Return [x, y] of the center of cell containing provided text 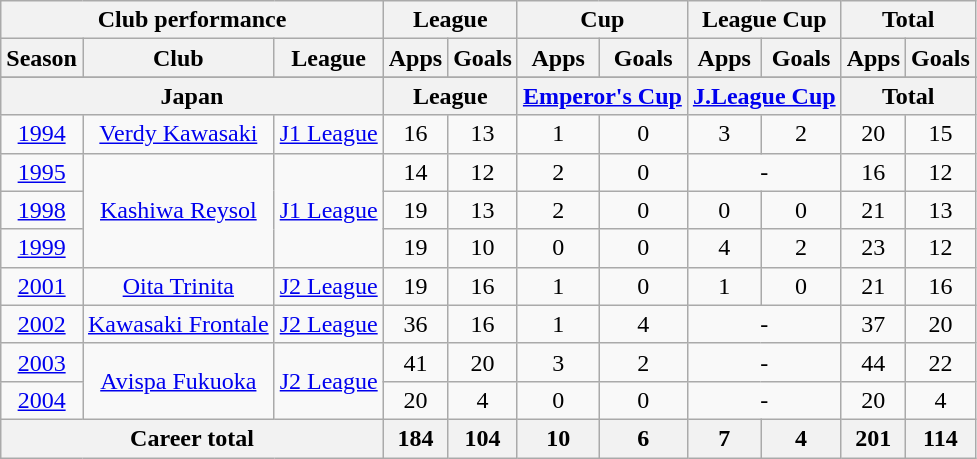
Cup [602, 20]
36 [415, 324]
23 [873, 248]
41 [415, 362]
2004 [42, 400]
Kawasaki Frontale [178, 324]
1999 [42, 248]
184 [415, 438]
Season [42, 58]
14 [415, 172]
22 [941, 362]
15 [941, 134]
Club performance [192, 20]
Verdy Kawasaki [178, 134]
Oita Trinita [178, 286]
Club [178, 58]
Avispa Fukuoka [178, 381]
104 [483, 438]
37 [873, 324]
1998 [42, 210]
2003 [42, 362]
1994 [42, 134]
1995 [42, 172]
2001 [42, 286]
7 [724, 438]
Emperor's Cup [602, 96]
2002 [42, 324]
Career total [192, 438]
6 [643, 438]
Kashiwa Reysol [178, 210]
201 [873, 438]
Japan [192, 96]
League Cup [764, 20]
44 [873, 362]
J.League Cup [764, 96]
114 [941, 438]
